Scan for the cell matching the given text and deliver its [X, Y] coordinate at center. 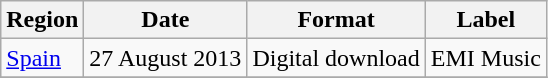
Spain [42, 58]
27 August 2013 [166, 58]
Format [336, 20]
Date [166, 20]
Digital download [336, 58]
Region [42, 20]
Label [486, 20]
EMI Music [486, 58]
